Locate the cell with the specified text and output its (X, Y) center coordinate. 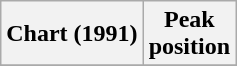
Peakposition (189, 34)
Chart (1991) (72, 34)
